Output the (x, y) coordinate of the center of the cell containing the given text.  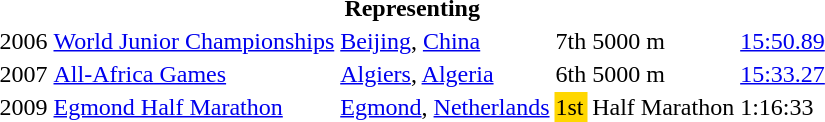
All-Africa Games (194, 74)
1st (571, 107)
Egmond, Netherlands (445, 107)
Beijing, China (445, 41)
World Junior Championships (194, 41)
Algiers, Algeria (445, 74)
6th (571, 74)
Half Marathon (664, 107)
Egmond Half Marathon (194, 107)
7th (571, 41)
